Detect which cell encompasses the target text, then output its [x, y] center coordinate. 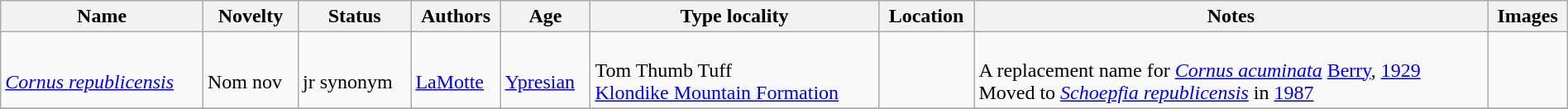
Tom Thumb TuffKlondike Mountain Formation [734, 70]
Age [546, 17]
Ypresian [546, 70]
Images [1527, 17]
Notes [1231, 17]
Nom nov [250, 70]
Status [354, 17]
LaMotte [456, 70]
Novelty [250, 17]
Type locality [734, 17]
Authors [456, 17]
Name [103, 17]
Location [926, 17]
Cornus republicensis [103, 70]
A replacement name for Cornus acuminata Berry, 1929 Moved to Schoepfia republicensis in 1987 [1231, 70]
jr synonym [354, 70]
